Extract the [X, Y] coordinate from the center of the cell holding the provided text.  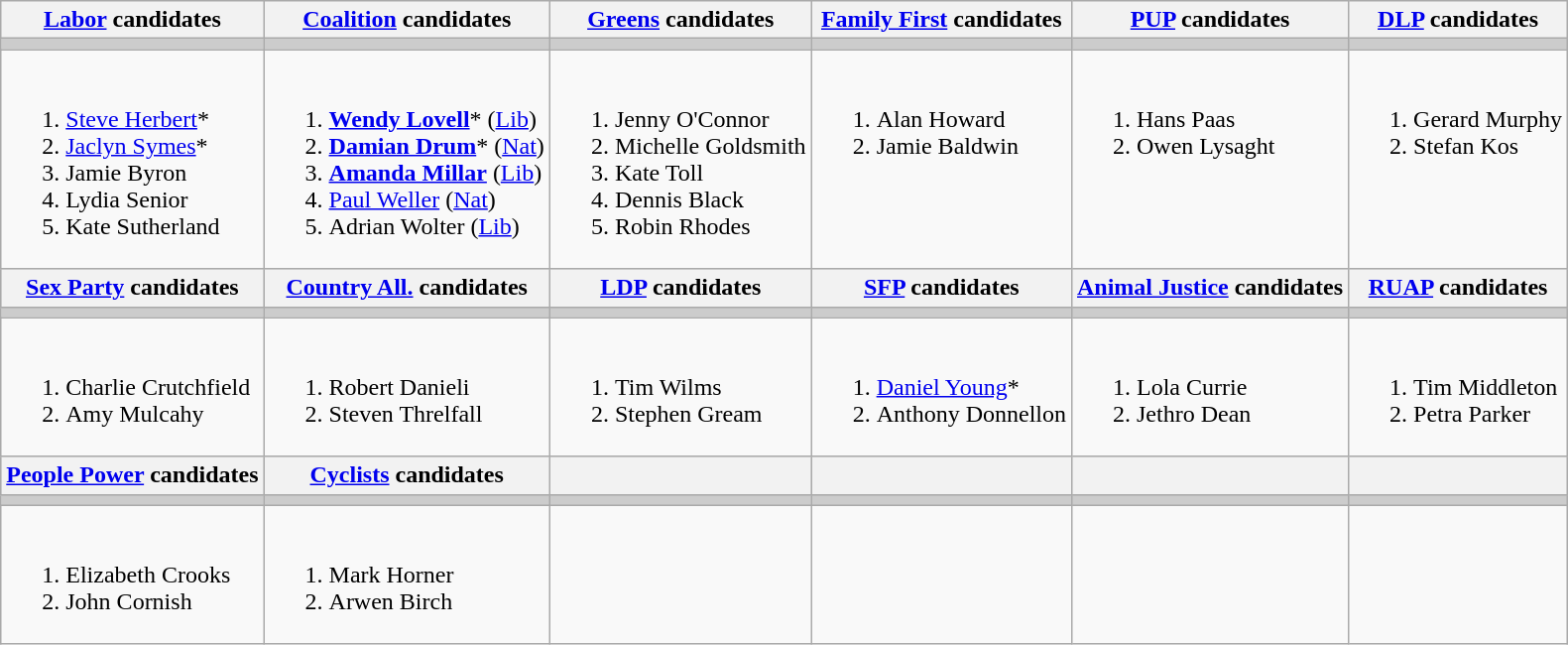
Alan HowardJamie Baldwin [941, 159]
Coalition candidates [407, 20]
LDP candidates [680, 288]
People Power candidates [133, 475]
Tim WilmsStephen Gream [680, 387]
Robert DanieliSteven Threlfall [407, 387]
Hans PaasOwen Lysaght [1210, 159]
Elizabeth CrooksJohn Cornish [133, 575]
Mark HornerArwen Birch [407, 575]
Greens candidates [680, 20]
Steve Herbert*Jaclyn Symes*Jamie ByronLydia SeniorKate Sutherland [133, 159]
Gerard MurphyStefan Kos [1458, 159]
Sex Party candidates [133, 288]
Cyclists candidates [407, 475]
Country All. candidates [407, 288]
Daniel Young*Anthony Donnellon [941, 387]
Wendy Lovell* (Lib)Damian Drum* (Nat)Amanda Millar (Lib)Paul Weller (Nat)Adrian Wolter (Lib) [407, 159]
Lola CurrieJethro Dean [1210, 387]
PUP candidates [1210, 20]
Animal Justice candidates [1210, 288]
DLP candidates [1458, 20]
Family First candidates [941, 20]
RUAP candidates [1458, 288]
Tim MiddletonPetra Parker [1458, 387]
Charlie CrutchfieldAmy Mulcahy [133, 387]
Jenny O'ConnorMichelle GoldsmithKate TollDennis BlackRobin Rhodes [680, 159]
Labor candidates [133, 20]
SFP candidates [941, 288]
